Locate the cell with the specified text and output its [x, y] center coordinate. 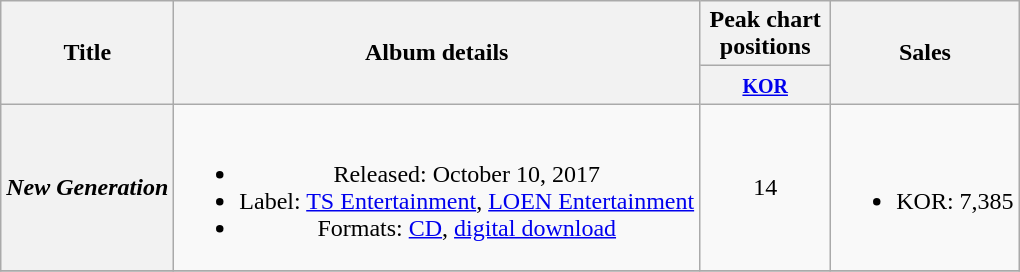
Album details [437, 52]
New Generation [88, 188]
KOR [766, 85]
Released: October 10, 2017Label: TS Entertainment, LOEN EntertainmentFormats: CD, digital download [437, 188]
Title [88, 52]
14 [766, 188]
KOR: 7,385 [925, 188]
Peak chart positions [766, 34]
Sales [925, 52]
